Output the (x, y) coordinate of the center of the cell containing the given text.  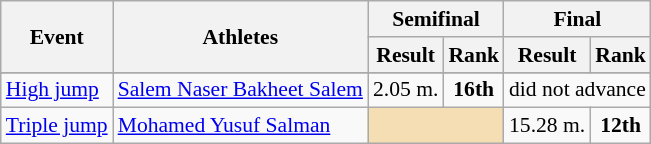
Event (57, 36)
12th (620, 126)
2.05 m. (406, 90)
Semifinal (436, 19)
Athletes (240, 36)
Salem Naser Bakheet Salem (240, 90)
Final (578, 19)
Mohamed Yusuf Salman (240, 126)
15.28 m. (547, 126)
Triple jump (57, 126)
16th (474, 90)
High jump (57, 90)
did not advance (578, 90)
